Scan for the cell matching the given text and deliver its (x, y) coordinate at center. 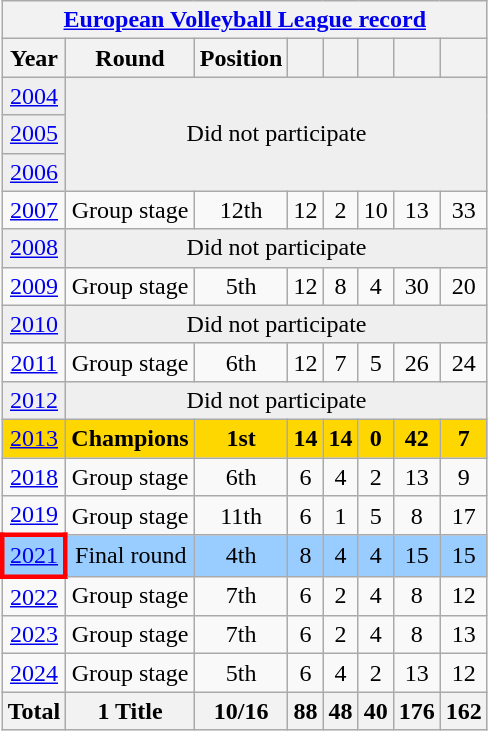
20 (464, 286)
2009 (34, 286)
2006 (34, 172)
2013 (34, 438)
2012 (34, 400)
Position (241, 58)
162 (464, 711)
2007 (34, 210)
9 (464, 477)
Year (34, 58)
88 (306, 711)
1st (241, 438)
11th (241, 516)
2005 (34, 134)
2022 (34, 596)
4th (241, 556)
10 (376, 210)
2010 (34, 324)
2021 (34, 556)
2024 (34, 673)
33 (464, 210)
176 (416, 711)
24 (464, 362)
40 (376, 711)
30 (416, 286)
10/16 (241, 711)
0 (376, 438)
2018 (34, 477)
1 Title (130, 711)
Round (130, 58)
Final round (130, 556)
Total (34, 711)
48 (340, 711)
2011 (34, 362)
2008 (34, 248)
26 (416, 362)
2004 (34, 96)
2023 (34, 635)
17 (464, 516)
42 (416, 438)
European Volleyball League record (244, 20)
12th (241, 210)
Champions (130, 438)
2019 (34, 516)
1 (340, 516)
